Extract the (X, Y) coordinate from the center of the cell holding the provided text.  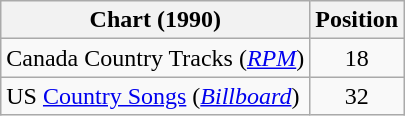
Position (357, 20)
Canada Country Tracks (RPM) (156, 58)
18 (357, 58)
US Country Songs (Billboard) (156, 96)
32 (357, 96)
Chart (1990) (156, 20)
